Capture the cell that displays the provided text and extract its (X, Y) central coordinate. 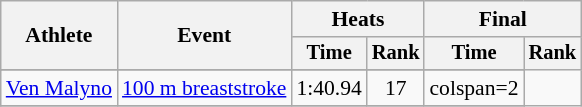
Heats (358, 19)
Event (204, 36)
100 m breaststroke (204, 88)
colspan=2 (474, 88)
Final (502, 19)
Ven Malyno (59, 88)
Athlete (59, 36)
1:40.94 (328, 88)
17 (396, 88)
